Detect which cell encompasses the target text, then output its (X, Y) center coordinate. 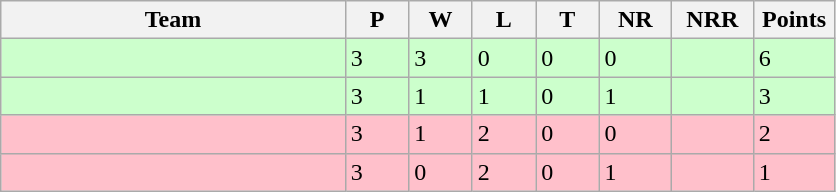
NRR (713, 20)
Team (174, 20)
P (376, 20)
6 (794, 58)
Points (794, 20)
NR (636, 20)
T (568, 20)
L (504, 20)
W (440, 20)
